Search for the cell housing the specified text and yield its (X, Y) center coordinate. 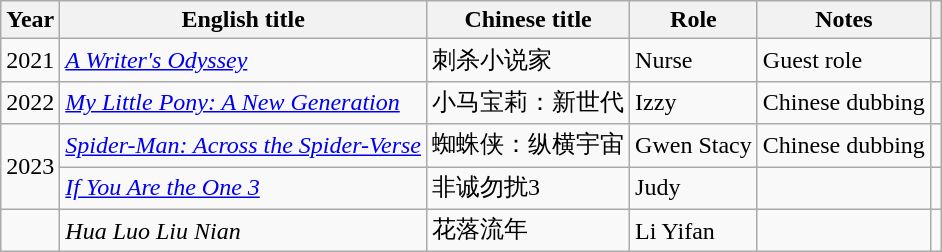
Year (30, 20)
Li Yifan (694, 230)
A Writer's Odyssey (244, 60)
If You Are the One 3 (244, 188)
2021 (30, 60)
蜘蛛侠：纵横宇宙 (528, 146)
非诚勿扰3 (528, 188)
My Little Pony: A New Generation (244, 102)
English title (244, 20)
Izzy (694, 102)
小马宝莉：新世代 (528, 102)
Judy (694, 188)
Spider-Man: Across the Spider-Verse (244, 146)
2023 (30, 166)
刺杀小说家 (528, 60)
Gwen Stacy (694, 146)
花落流年 (528, 230)
Chinese title (528, 20)
2022 (30, 102)
Guest role (844, 60)
Hua Luo Liu Nian (244, 230)
Notes (844, 20)
Role (694, 20)
Nurse (694, 60)
